Provide the (x, y) coordinate of the cell's center where the given text is located.  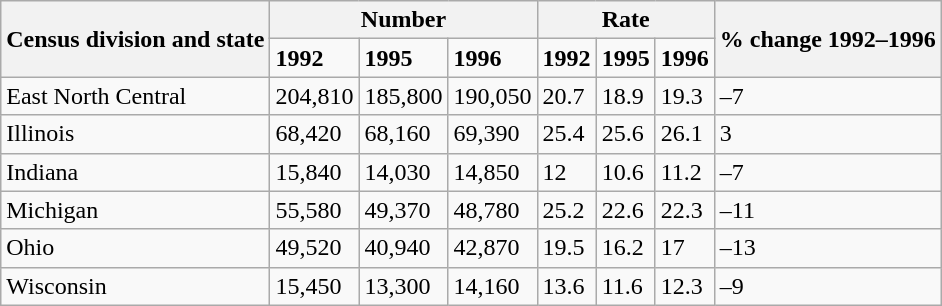
13.6 (566, 286)
25.6 (626, 134)
22.3 (684, 210)
20.7 (566, 96)
11.6 (626, 286)
68,160 (404, 134)
18.9 (626, 96)
40,940 (404, 248)
19.5 (566, 248)
185,800 (404, 96)
17 (684, 248)
Michigan (136, 210)
–9 (828, 286)
16.2 (626, 248)
Number (404, 20)
190,050 (492, 96)
14,850 (492, 172)
15,840 (314, 172)
% change 1992–1996 (828, 39)
–11 (828, 210)
14,160 (492, 286)
204,810 (314, 96)
Illinois (136, 134)
69,390 (492, 134)
13,300 (404, 286)
3 (828, 134)
12.3 (684, 286)
22.6 (626, 210)
55,580 (314, 210)
26.1 (684, 134)
10.6 (626, 172)
Rate (626, 20)
49,370 (404, 210)
Indiana (136, 172)
Census division and state (136, 39)
East North Central (136, 96)
11.2 (684, 172)
25.2 (566, 210)
68,420 (314, 134)
14,030 (404, 172)
19.3 (684, 96)
15,450 (314, 286)
42,870 (492, 248)
25.4 (566, 134)
12 (566, 172)
49,520 (314, 248)
–13 (828, 248)
Ohio (136, 248)
Wisconsin (136, 286)
48,780 (492, 210)
